Output the [x, y] coordinate of the center of the cell containing the given text.  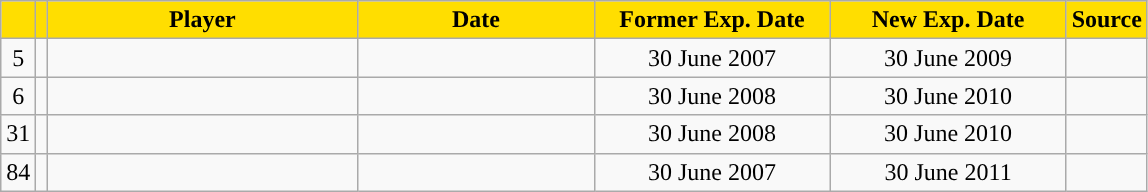
30 June 2009 [948, 58]
30 June 2011 [948, 172]
6 [18, 96]
Former Exp. Date [712, 20]
Date [476, 20]
New Exp. Date [948, 20]
Player [202, 20]
31 [18, 134]
84 [18, 172]
5 [18, 58]
Source [1106, 20]
